Extract the [X, Y] coordinate from the center of the cell holding the provided text.  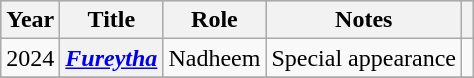
Special appearance [364, 58]
Title [112, 20]
Role [214, 20]
Notes [364, 20]
Fureytha [112, 58]
2024 [30, 58]
Nadheem [214, 58]
Year [30, 20]
